Capture the cell that displays the provided text and extract its (X, Y) central coordinate. 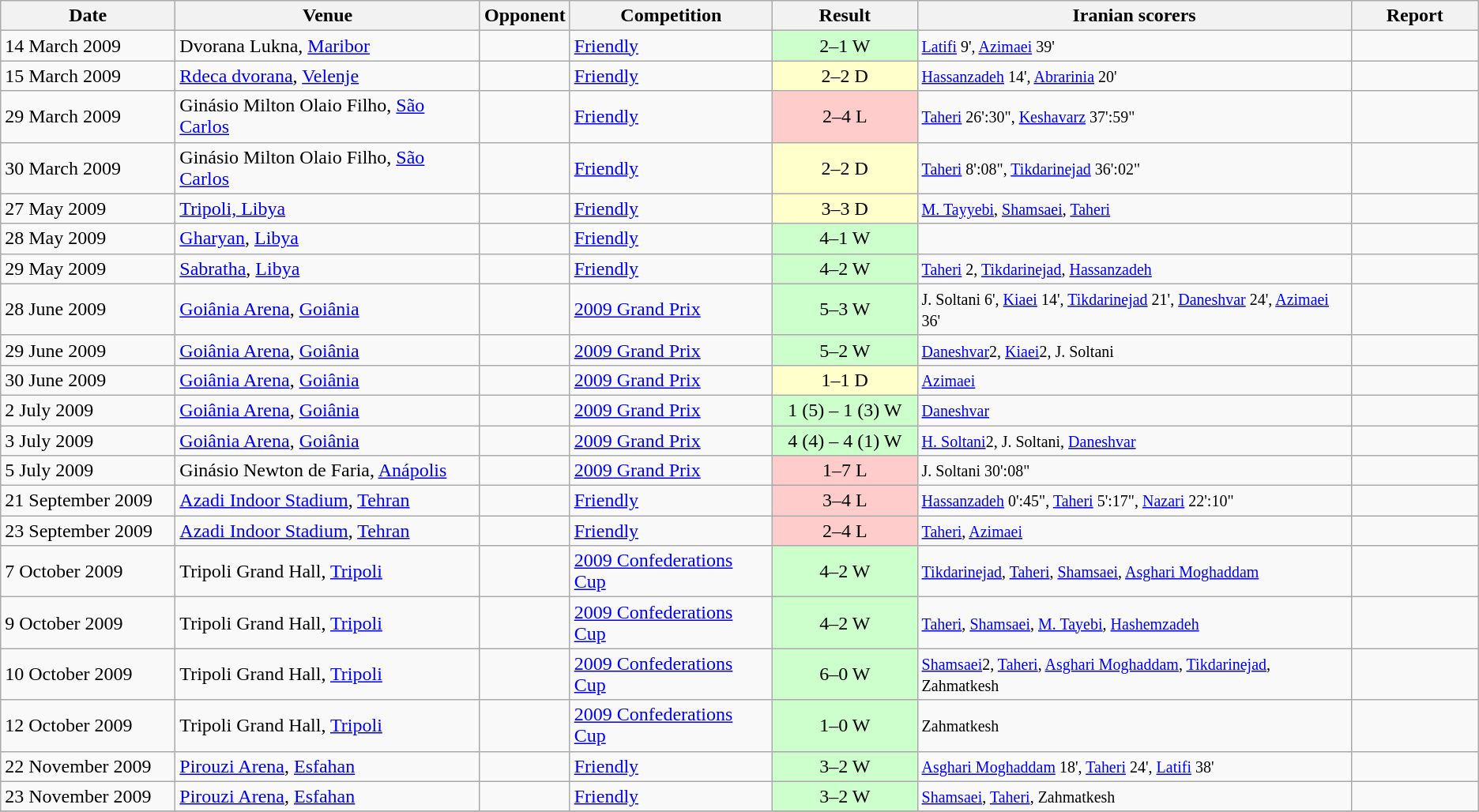
Opponent (525, 16)
27 May 2009 (88, 209)
Venue (328, 16)
Asghari Moghaddam 18', Taheri 24', Latifi 38' (1135, 766)
28 May 2009 (88, 239)
10 October 2009 (88, 675)
Date (88, 16)
12 October 2009 (88, 725)
Taheri, Shamsaei, M. Tayebi, Hashemzadeh (1135, 622)
5–3 W (845, 310)
2–1 W (845, 46)
Zahmatkesh (1135, 725)
22 November 2009 (88, 766)
Shamsaei, Taheri, Zahmatkesh (1135, 796)
Rdeca dvorana, Velenje (328, 76)
29 May 2009 (88, 269)
6–0 W (845, 675)
1–1 D (845, 380)
1–7 L (845, 471)
Taheri 2, Tikdarinejad, Hassanzadeh (1135, 269)
Hassanzadeh 14', Abrarinia 20' (1135, 76)
Taheri, Azimaei (1135, 531)
Azimaei (1135, 380)
3–3 D (845, 209)
Gharyan, Libya (328, 239)
H. Soltani2, J. Soltani, Daneshvar (1135, 440)
Ginásio Newton de Faria, Anápolis (328, 471)
30 June 2009 (88, 380)
1–0 W (845, 725)
30 March 2009 (88, 167)
Shamsaei2, Taheri, Asghari Moghaddam, Tikdarinejad, Zahmatkesh (1135, 675)
21 September 2009 (88, 501)
28 June 2009 (88, 310)
1 (5) – 1 (3) W (845, 410)
Hassanzadeh 0':45", Taheri 5':17", Nazari 22':10" (1135, 501)
4 (4) – 4 (1) W (845, 440)
29 June 2009 (88, 350)
Competition (671, 16)
Report (1414, 16)
M. Tayyebi, Shamsaei, Taheri (1135, 209)
9 October 2009 (88, 622)
5 July 2009 (88, 471)
Latifi 9', Azimaei 39' (1135, 46)
Dvorana Lukna, Maribor (328, 46)
5–2 W (845, 350)
7 October 2009 (88, 572)
29 March 2009 (88, 117)
Tikdarinejad, Taheri, Shamsaei, Asghari Moghaddam (1135, 572)
Taheri 26':30", Keshavarz 37':59" (1135, 117)
15 March 2009 (88, 76)
23 November 2009 (88, 796)
4–1 W (845, 239)
2 July 2009 (88, 410)
3–4 L (845, 501)
Result (845, 16)
Daneshvar (1135, 410)
Daneshvar2, Kiaei2, J. Soltani (1135, 350)
3 July 2009 (88, 440)
J. Soltani 30':08" (1135, 471)
Tripoli, Libya (328, 209)
Iranian scorers (1135, 16)
23 September 2009 (88, 531)
Sabratha, Libya (328, 269)
14 March 2009 (88, 46)
Taheri 8':08", Tikdarinejad 36':02" (1135, 167)
J. Soltani 6', Kiaei 14', Tikdarinejad 21', Daneshvar 24', Azimaei 36' (1135, 310)
